Detect which cell encompasses the target text, then output its [x, y] center coordinate. 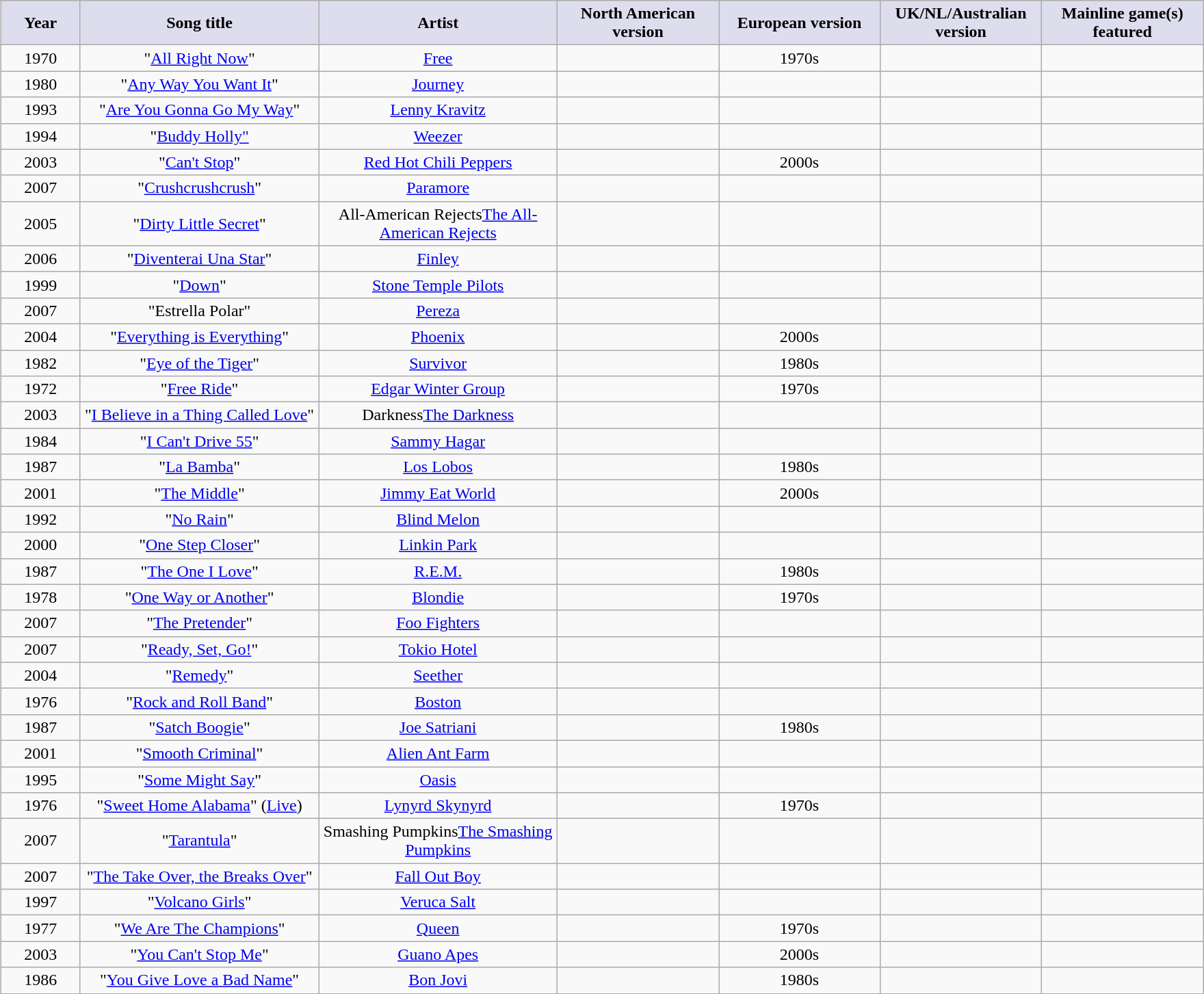
Joe Satriani [438, 727]
Boston [438, 701]
"Everything is Everything" [200, 337]
North American version [638, 23]
UK/NL/Australian version [961, 23]
1999 [40, 285]
1984 [40, 441]
Edgar Winter Group [438, 389]
Red Hot Chili Peppers [438, 162]
European version [799, 23]
Seether [438, 675]
"You Give Love a Bad Name" [200, 980]
"Any Way You Want It" [200, 84]
Smashing PumpkinsThe Smashing Pumpkins [438, 841]
Oasis [438, 779]
1977 [40, 928]
"I Can't Drive 55" [200, 441]
Sammy Hagar [438, 441]
Artist [438, 23]
"Diventerai Una Star" [200, 259]
1994 [40, 136]
R.E.M. [438, 571]
1995 [40, 779]
Finley [438, 259]
Alien Ant Farm [438, 753]
Lynyrd Skynyrd [438, 806]
"The One I Love" [200, 571]
Stone Temple Pilots [438, 285]
"Ready, Set, Go!" [200, 649]
1972 [40, 389]
"Tarantula" [200, 841]
DarknessThe Darkness [438, 415]
Los Lobos [438, 467]
"Sweet Home Alabama" (Live) [200, 806]
Foo Fighters [438, 623]
"We Are The Champions" [200, 928]
Song title [200, 23]
Pereza [438, 311]
Weezer [438, 136]
Mainline game(s) featured [1123, 23]
"Remedy" [200, 675]
"Free Ride" [200, 389]
"Some Might Say" [200, 779]
Survivor [438, 363]
Guano Apes [438, 954]
"Can't Stop" [200, 162]
Tokio Hotel [438, 649]
"The Middle" [200, 493]
Blondie [438, 597]
Jimmy Eat World [438, 493]
Queen [438, 928]
"You Can't Stop Me" [200, 954]
2005 [40, 223]
1978 [40, 597]
Linkin Park [438, 545]
1980 [40, 84]
Lenny Kravitz [438, 110]
Bon Jovi [438, 980]
"Volcano Girls" [200, 902]
1993 [40, 110]
"One Step Closer" [200, 545]
Year [40, 23]
"Smooth Criminal" [200, 753]
"The Take Over, the Breaks Over" [200, 876]
Paramore [438, 188]
"Eye of the Tiger" [200, 363]
Fall Out Boy [438, 876]
"No Rain" [200, 519]
Journey [438, 84]
"Satch Boogie" [200, 727]
Free [438, 58]
1992 [40, 519]
"I Believe in a Thing Called Love" [200, 415]
1986 [40, 980]
Phoenix [438, 337]
2000 [40, 545]
"Crushcrushcrush" [200, 188]
"Are You Gonna Go My Way" [200, 110]
1982 [40, 363]
"The Pretender" [200, 623]
"La Bamba" [200, 467]
"Buddy Holly" [200, 136]
"Down" [200, 285]
1970 [40, 58]
"Estrella Polar" [200, 311]
"All Right Now" [200, 58]
"One Way or Another" [200, 597]
"Dirty Little Secret" [200, 223]
1997 [40, 902]
2006 [40, 259]
Veruca Salt [438, 902]
All-American RejectsThe All-American Rejects [438, 223]
Blind Melon [438, 519]
"Rock and Roll Band" [200, 701]
